Find where the given text appears and provide that cell's center as (X, Y) coordinate. 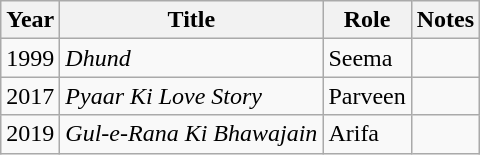
Notes (445, 20)
Seema (367, 58)
Pyaar Ki Love Story (192, 96)
Dhund (192, 58)
1999 (30, 58)
2017 (30, 96)
Role (367, 20)
Arifa (367, 134)
Gul-e-Rana Ki Bhawajain (192, 134)
Title (192, 20)
Year (30, 20)
Parveen (367, 96)
2019 (30, 134)
